Return the [X, Y] coordinate for the center point of the cell that contains the specified text.  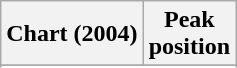
Peakposition [189, 34]
Chart (2004) [72, 34]
